Return the (X, Y) coordinate for the center point of the cell that contains the specified text.  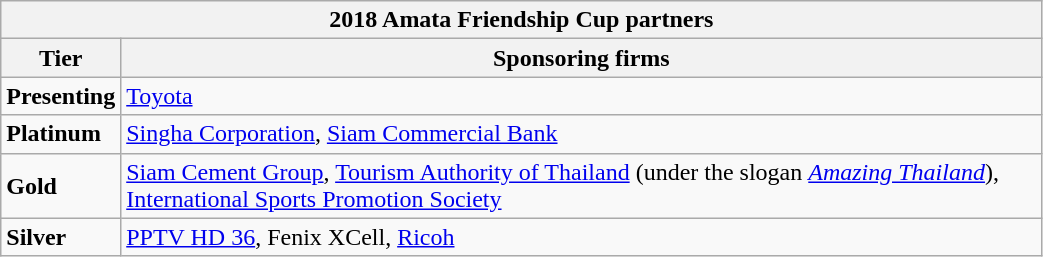
Sponsoring firms (582, 58)
PPTV HD 36, Fenix XCell, Ricoh (582, 237)
Platinum (61, 134)
Siam Cement Group, Tourism Authority of Thailand (under the slogan Amazing Thailand), International Sports Promotion Society (582, 186)
Presenting (61, 96)
Silver (61, 237)
2018 Amata Friendship Cup partners (522, 20)
Toyota (582, 96)
Singha Corporation, Siam Commercial Bank (582, 134)
Gold (61, 186)
Tier (61, 58)
